Return [x, y] of the center of cell containing provided text 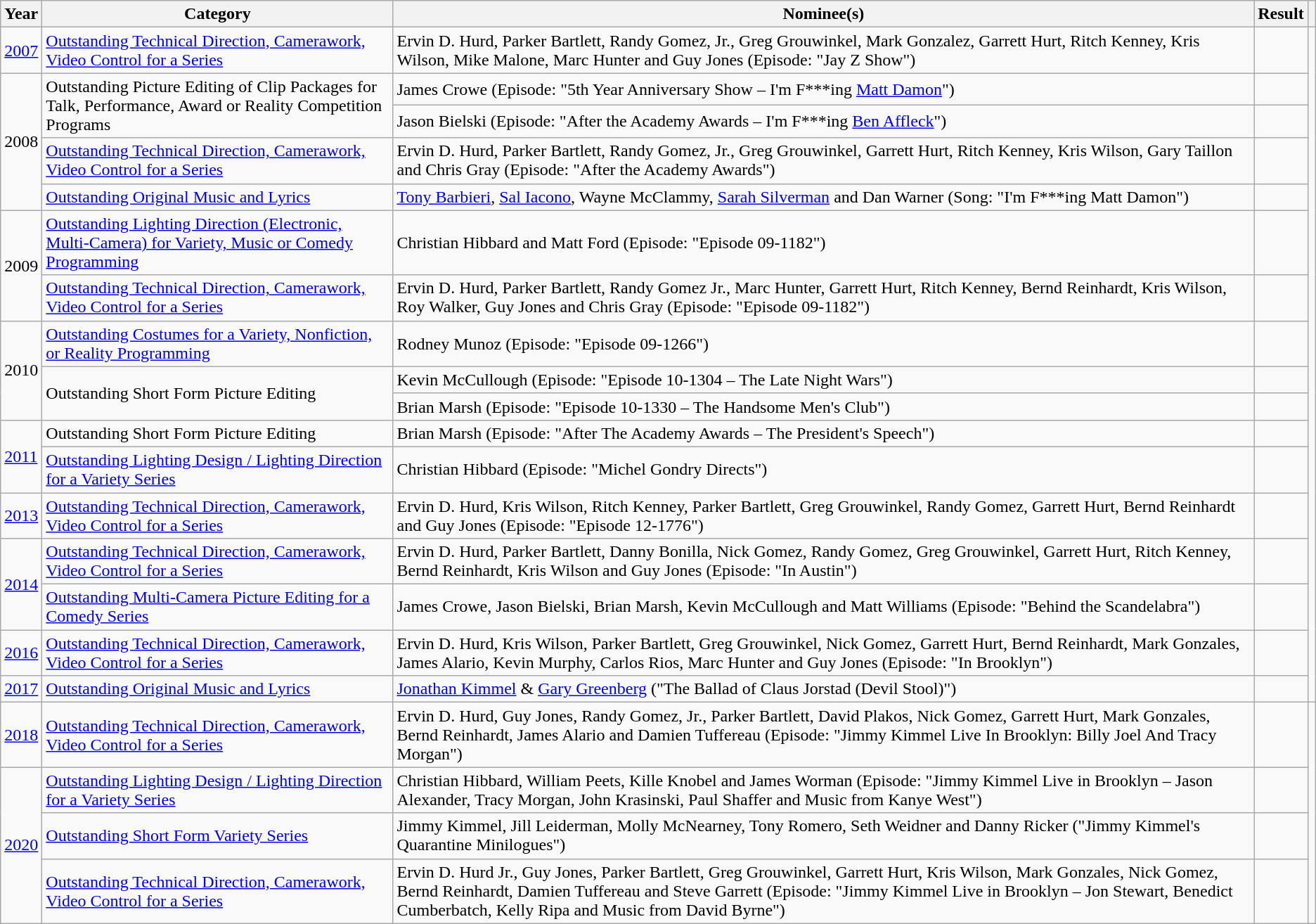
Outstanding Picture Editing of Clip Packages for Talk, Performance, Award or Reality Competition Programs [218, 105]
2018 [21, 735]
2009 [21, 266]
2011 [21, 456]
Brian Marsh (Episode: "After The Academy Awards – The President's Speech") [824, 433]
Outstanding Lighting Direction (Electronic, Multi-Camera) for Variety, Music or Comedy Programming [218, 243]
Outstanding Short Form Variety Series [218, 835]
Year [21, 14]
2017 [21, 689]
Brian Marsh (Episode: "Episode 10-1330 – The Handsome Men's Club") [824, 406]
Christian Hibbard and Matt Ford (Episode: "Episode 09-1182") [824, 243]
2020 [21, 845]
2007 [21, 51]
Rodney Munoz (Episode: "Episode 09-1266") [824, 343]
Jimmy Kimmel, Jill Leiderman, Molly McNearney, Tony Romero, Seth Weidner and Danny Ricker ("Jimmy Kimmel's Quarantine Minilogues") [824, 835]
Jason Bielski (Episode: "After the Academy Awards – I'm F***ing Ben Affleck") [824, 122]
Category [218, 14]
Outstanding Costumes for a Variety, Nonfiction, or Reality Programming [218, 343]
Result [1281, 14]
Outstanding Multi-Camera Picture Editing for a Comedy Series [218, 608]
2014 [21, 584]
Tony Barbieri, Sal Iacono, Wayne McClammy, Sarah Silverman and Dan Warner (Song: "I'm F***ing Matt Damon") [824, 197]
Nominee(s) [824, 14]
James Crowe, Jason Bielski, Brian Marsh, Kevin McCullough and Matt Williams (Episode: "Behind the Scandelabra") [824, 608]
2016 [21, 653]
2008 [21, 142]
Kevin McCullough (Episode: "Episode 10-1304 – The Late Night Wars") [824, 380]
2010 [21, 370]
Christian Hibbard (Episode: "Michel Gondry Directs") [824, 470]
Jonathan Kimmel & Gary Greenberg ("The Ballad of Claus Jorstad (Devil Stool)") [824, 689]
2013 [21, 515]
James Crowe (Episode: "5th Year Anniversary Show – I'm F***ing Matt Damon") [824, 89]
